For the text-containing cell, return its midpoint in (X, Y) coordinate format. 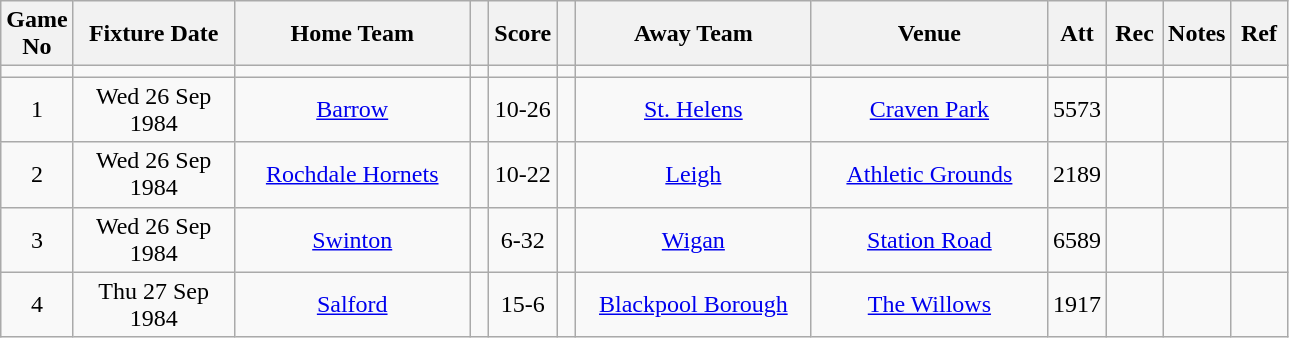
5573 (1076, 110)
1 (37, 110)
6-32 (523, 240)
Barrow (352, 110)
Station Road (929, 240)
Craven Park (929, 110)
6589 (1076, 240)
Home Team (352, 34)
10-22 (523, 174)
Fixture Date (154, 34)
Leigh (693, 174)
Swinton (352, 240)
Thu 27 Sep 1984 (154, 304)
Wigan (693, 240)
15-6 (523, 304)
2189 (1076, 174)
10-26 (523, 110)
Venue (929, 34)
The Willows (929, 304)
Blackpool Borough (693, 304)
Notes (1197, 34)
Rec (1135, 34)
St. Helens (693, 110)
Ref (1259, 34)
2 (37, 174)
Away Team (693, 34)
Att (1076, 34)
Rochdale Hornets (352, 174)
Score (523, 34)
1917 (1076, 304)
4 (37, 304)
Salford (352, 304)
3 (37, 240)
Athletic Grounds (929, 174)
Game No (37, 34)
